Scan for the cell matching the given text and deliver its (X, Y) coordinate at center. 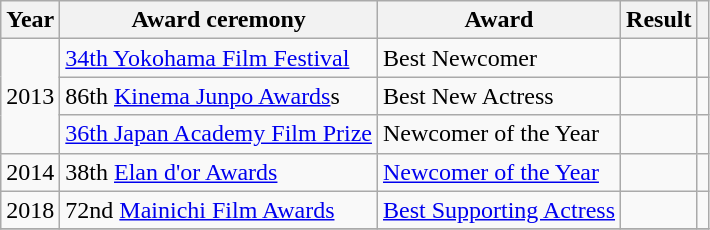
38th Elan d'or Awards (219, 172)
Award ceremony (219, 20)
Year (30, 20)
Best Newcomer (498, 58)
Result (659, 20)
Best Supporting Actress (498, 210)
36th Japan Academy Film Prize (219, 134)
86th Kinema Junpo Awardss (219, 96)
72nd Mainichi Film Awards (219, 210)
Best New Actress (498, 96)
34th Yokohama Film Festival (219, 58)
Award (498, 20)
2018 (30, 210)
2014 (30, 172)
2013 (30, 96)
